Return [x, y] of the center of cell containing provided text 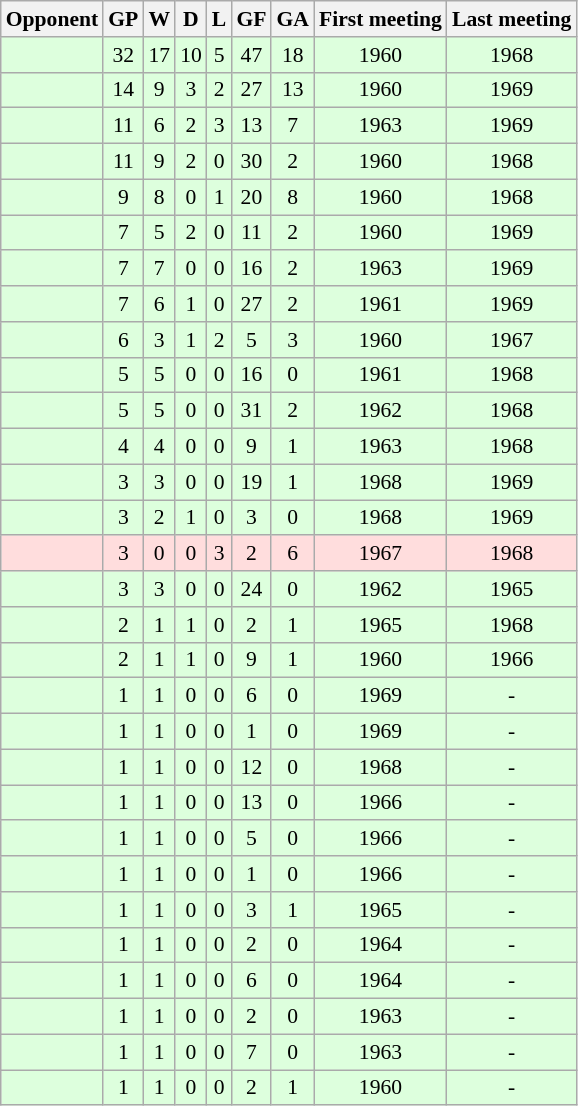
W [159, 19]
17 [159, 55]
D [191, 19]
10 [191, 55]
18 [292, 55]
GP [123, 19]
19 [251, 482]
20 [251, 197]
30 [251, 162]
24 [251, 589]
L [220, 19]
14 [123, 90]
Last meeting [512, 19]
32 [123, 55]
31 [251, 411]
12 [251, 767]
Opponent [52, 19]
GA [292, 19]
47 [251, 55]
First meeting [380, 19]
GF [251, 19]
